Detect which cell encompasses the target text, then output its [x, y] center coordinate. 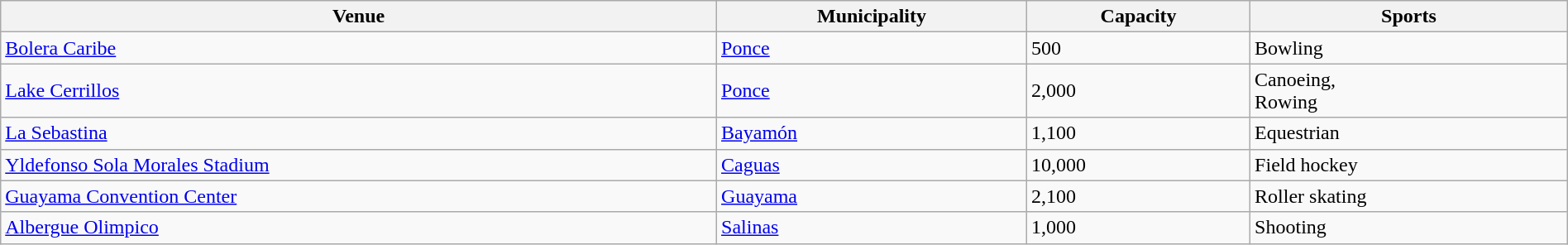
Guayama [872, 196]
Capacity [1139, 17]
Canoeing, Rowing [1409, 91]
500 [1139, 48]
Caguas [872, 165]
Sports [1409, 17]
1,100 [1139, 133]
Bolera Caribe [359, 48]
Guayama Convention Center [359, 196]
Salinas [872, 228]
Albergue Olimpico [359, 228]
Bowling [1409, 48]
Shooting [1409, 228]
Equestrian [1409, 133]
2,100 [1139, 196]
Lake Cerrillos [359, 91]
Yldefonso Sola Morales Stadium [359, 165]
Bayamón [872, 133]
Venue [359, 17]
2,000 [1139, 91]
La Sebastina [359, 133]
10,000 [1139, 165]
Field hockey [1409, 165]
Municipality [872, 17]
Roller skating [1409, 196]
1,000 [1139, 228]
